Detect which cell encompasses the target text, then output its (x, y) center coordinate. 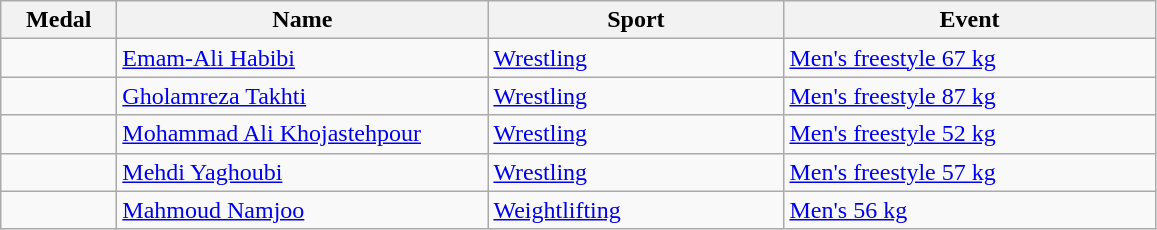
Medal (59, 20)
Mehdi Yaghoubi (302, 172)
Men's freestyle 67 kg (970, 58)
Men's 56 kg (970, 210)
Name (302, 20)
Men's freestyle 57 kg (970, 172)
Men's freestyle 87 kg (970, 96)
Sport (636, 20)
Weightlifting (636, 210)
Event (970, 20)
Mohammad Ali Khojastehpour (302, 134)
Gholamreza Takhti (302, 96)
Mahmoud Namjoo (302, 210)
Emam-Ali Habibi (302, 58)
Men's freestyle 52 kg (970, 134)
